Provide the (X, Y) coordinate of the cell's center where the given text is located.  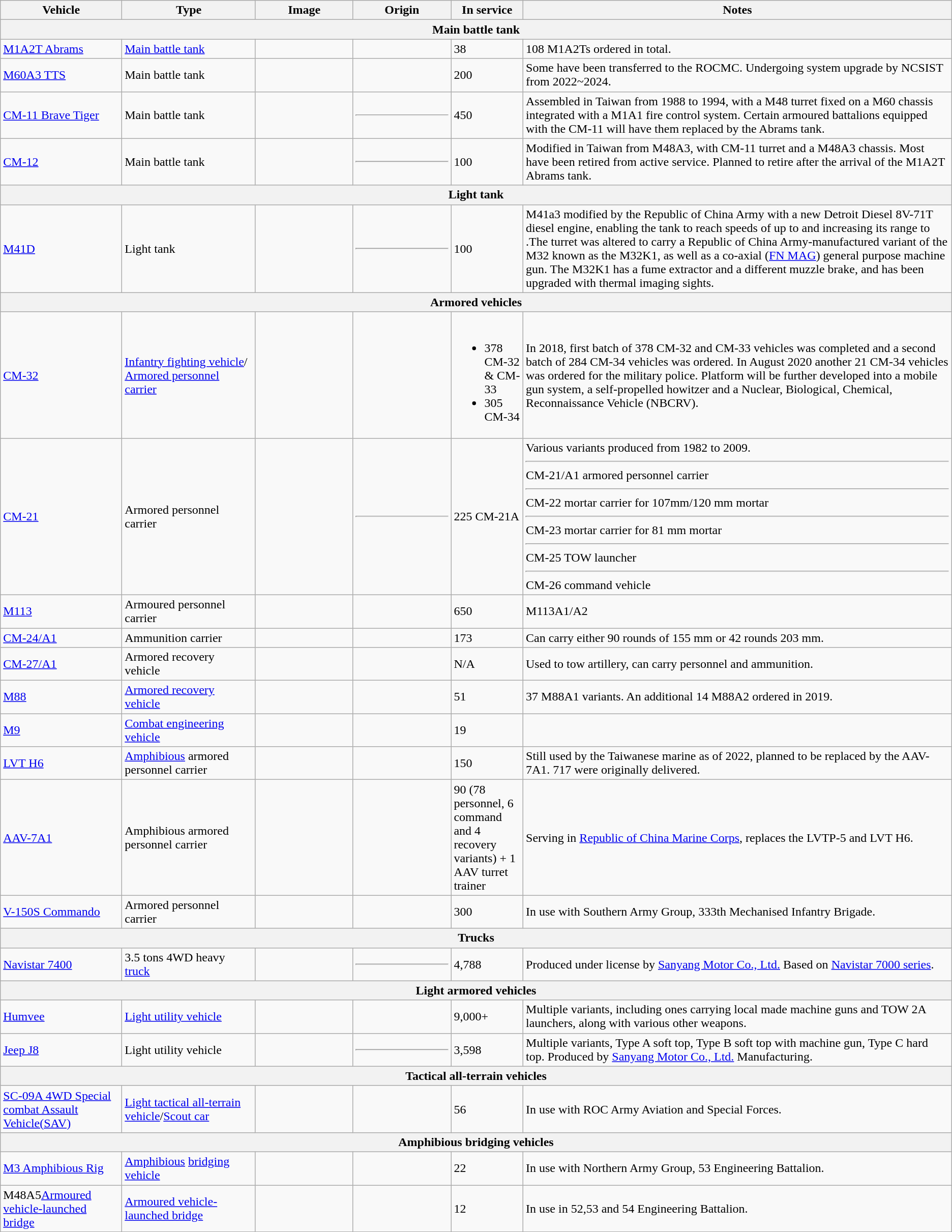
Notes (737, 10)
90 (78 personnel, 6 command and 4 recovery variants) + 1 AAV turret trainer (487, 837)
Amphibious bridging vehicles (476, 1142)
Infantry fighting vehicle/Armored personnel carrier (189, 375)
Serving in Republic of China Marine Corps, replaces the LVTP-5 and LVT H6. (737, 837)
22 (487, 1168)
173 (487, 637)
650 (487, 611)
Image (304, 10)
56 (487, 1109)
Combat engineering vehicle (189, 730)
Humvee (61, 1016)
Light armored vehicles (476, 990)
Amphibious bridging vehicle (189, 1168)
CM-11 Brave Tiger (61, 115)
51 (487, 697)
Navistar 7400 (61, 964)
37 M88A1 variants. An additional 14 M88A2 ordered in 2019. (737, 697)
Multiple variants, Type A soft top, Type B soft top with machine gun, Type C hard top. Produced by Sanyang Motor Co., Ltd. Manufacturing. (737, 1050)
CM-27/A1 (61, 664)
In service (487, 10)
200 (487, 75)
V-150S Commando (61, 912)
Jeep J8 (61, 1050)
M1A2T Abrams (61, 49)
M113A1/A2 (737, 611)
N/A (487, 664)
300 (487, 912)
378 CM-32 & CM-33305 CM-34 (487, 375)
Origin (402, 10)
Ammunition carrier (189, 637)
M60A3 TTS (61, 75)
Produced under license by Sanyang Motor Co., Ltd. Based on Navistar 7000 series. (737, 964)
CM-24/A1 (61, 637)
M88 (61, 697)
M48A5Armoured vehicle-launched bridge (61, 1209)
M41D (61, 248)
In use with Northern Army Group, 53 Engineering Battalion. (737, 1168)
Tactical all-terrain vehicles (476, 1076)
CM-32 (61, 375)
Multiple variants, including ones carrying local made machine guns and TOW 2A launchers, along with various other weapons. (737, 1016)
Armored vehicles (476, 302)
In use with Southern Army Group, 333th Mechanised Infantry Brigade. (737, 912)
In use in 52,53 and 54 Engineering Battalion. (737, 1209)
Used to tow artillery, can carry personnel and ammunition. (737, 664)
9,000+ (487, 1016)
M9 (61, 730)
M113 (61, 611)
225 CM-21A (487, 516)
12 (487, 1209)
Light tactical all-terrain vehicle/Scout car (189, 1109)
150 (487, 763)
3,598 (487, 1050)
Still used by the Taiwanese marine as of 2022, planned to be replaced by the AAV-7A1. 717 were originally delivered. (737, 763)
LVT H6 (61, 763)
AAV-7A1 (61, 837)
In use with ROC Army Aviation and Special Forces. (737, 1109)
CM-21 (61, 516)
Some have been transferred to the ROCMC. Undergoing system upgrade by NCSIST from 2022~2024. (737, 75)
Type (189, 10)
M3 Amphibious Rig (61, 1168)
108 M1A2Ts ordered in total. (737, 49)
Trucks (476, 938)
SC-09A 4WD Special combat Assault Vehicle(SAV) (61, 1109)
3.5 tons 4WD heavy truck (189, 964)
450 (487, 115)
19 (487, 730)
Vehicle (61, 10)
Can carry either 90 rounds of 155 mm or 42 rounds 203 mm. (737, 637)
38 (487, 49)
4,788 (487, 964)
Armoured personnel carrier (189, 611)
Armoured vehicle-launched bridge (189, 1209)
CM-12 (61, 162)
